Scan for the cell matching the given text and deliver its [X, Y] coordinate at center. 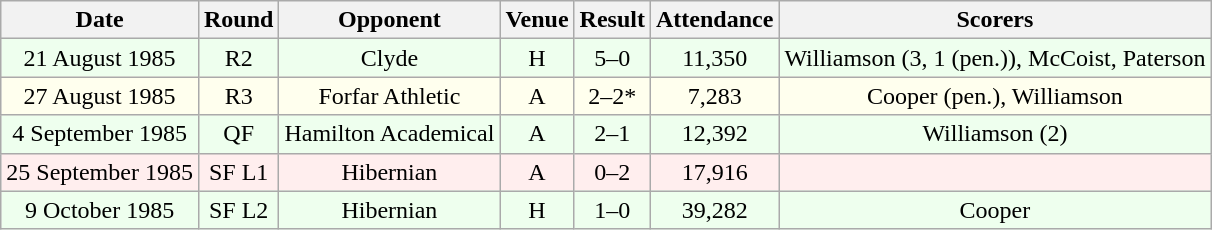
4 September 1985 [100, 134]
SF L1 [238, 172]
Venue [537, 20]
Forfar Athletic [390, 96]
Clyde [390, 58]
25 September 1985 [100, 172]
Round [238, 20]
Opponent [390, 20]
Result [612, 20]
Hamilton Academical [390, 134]
Cooper [995, 210]
9 October 1985 [100, 210]
39,282 [714, 210]
SF L2 [238, 210]
11,350 [714, 58]
2–2* [612, 96]
QF [238, 134]
17,916 [714, 172]
1–0 [612, 210]
Date [100, 20]
Williamson (2) [995, 134]
27 August 1985 [100, 96]
Cooper (pen.), Williamson [995, 96]
Scorers [995, 20]
Attendance [714, 20]
R2 [238, 58]
0–2 [612, 172]
2–1 [612, 134]
5–0 [612, 58]
12,392 [714, 134]
Williamson (3, 1 (pen.)), McCoist, Paterson [995, 58]
R3 [238, 96]
7,283 [714, 96]
21 August 1985 [100, 58]
